Detect which cell encompasses the target text, then output its (x, y) center coordinate. 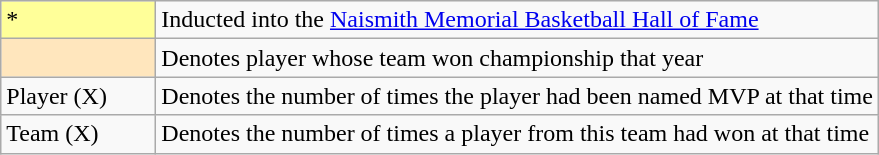
Denotes the number of times a player from this team had won at that time (518, 134)
Player (X) (78, 96)
* (78, 20)
Denotes player whose team won championship that year (518, 58)
Inducted into the Naismith Memorial Basketball Hall of Fame (518, 20)
Denotes the number of times the player had been named MVP at that time (518, 96)
Team (X) (78, 134)
